Return the [X, Y] coordinate for the center point of the cell that contains the specified text.  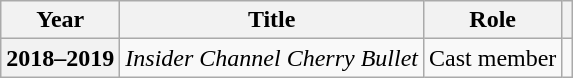
Insider Channel Cherry Bullet [272, 58]
Cast member [493, 58]
Year [60, 20]
Title [272, 20]
2018–2019 [60, 58]
Role [493, 20]
